Identify which cell holds the provided text, then report its [X, Y] central coordinate. 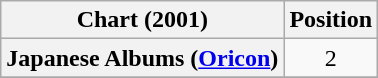
2 [331, 58]
Position [331, 20]
Chart (2001) [142, 20]
Japanese Albums (Oricon) [142, 58]
